Find where the given text appears and provide that cell's center as [x, y] coordinate. 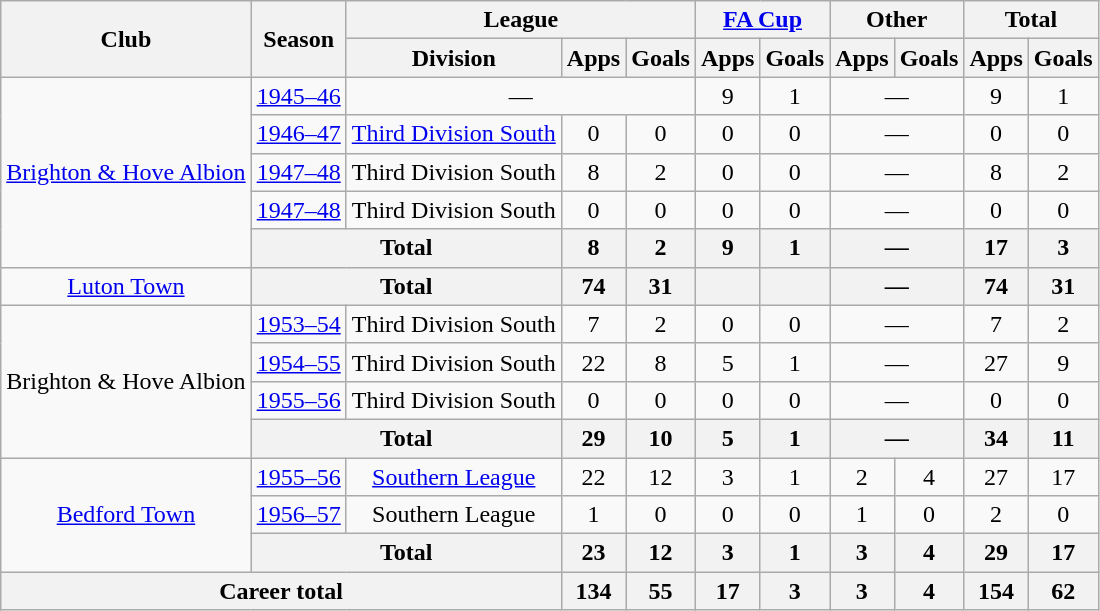
League [520, 20]
55 [661, 591]
23 [593, 553]
Luton Town [126, 286]
134 [593, 591]
Other [897, 20]
Club [126, 39]
11 [1063, 438]
Career total [282, 591]
154 [996, 591]
62 [1063, 591]
1945–46 [298, 96]
1946–47 [298, 134]
10 [661, 438]
1953–54 [298, 324]
34 [996, 438]
Division [454, 58]
Bedford Town [126, 515]
1956–57 [298, 515]
1954–55 [298, 362]
FA Cup [762, 20]
Season [298, 39]
